For the text-containing cell, return its midpoint in [x, y] coordinate format. 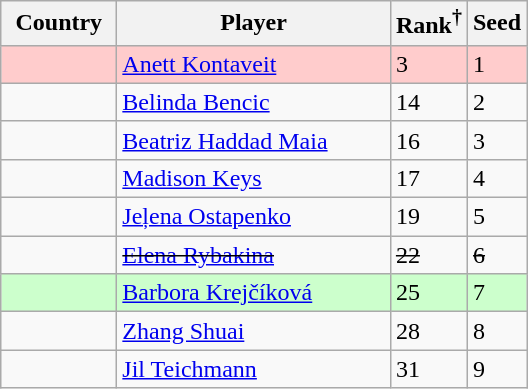
2 [496, 102]
14 [428, 102]
Madison Keys [254, 178]
31 [428, 369]
7 [496, 293]
5 [496, 217]
Jil Teichmann [254, 369]
Country [59, 24]
Player [254, 24]
17 [428, 178]
Zhang Shuai [254, 331]
9 [496, 369]
Jeļena Ostapenko [254, 217]
16 [428, 140]
Rank† [428, 24]
25 [428, 293]
6 [496, 255]
Beatriz Haddad Maia [254, 140]
28 [428, 331]
Barbora Krejčíková [254, 293]
19 [428, 217]
1 [496, 64]
22 [428, 255]
Elena Rybakina [254, 255]
Seed [496, 24]
Anett Kontaveit [254, 64]
4 [496, 178]
8 [496, 331]
Belinda Bencic [254, 102]
